Return the (X, Y) coordinate for the center point of the cell that contains the specified text.  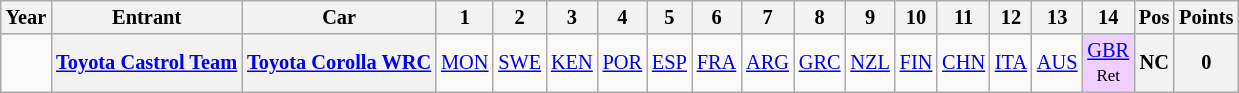
FRA (716, 63)
POR (622, 63)
SWE (520, 63)
Points (1206, 17)
Year (26, 17)
2 (520, 17)
ARG (768, 63)
3 (572, 17)
14 (1108, 17)
9 (870, 17)
8 (820, 17)
13 (1057, 17)
Car (339, 17)
6 (716, 17)
KEN (572, 63)
NC (1154, 63)
Pos (1154, 17)
CHN (964, 63)
10 (916, 17)
AUS (1057, 63)
GRC (820, 63)
MON (464, 63)
0 (1206, 63)
Toyota Corolla WRC (339, 63)
Toyota Castrol Team (146, 63)
12 (1011, 17)
NZL (870, 63)
7 (768, 17)
Entrant (146, 17)
GBRRet (1108, 63)
ITA (1011, 63)
5 (670, 17)
ESP (670, 63)
4 (622, 17)
1 (464, 17)
11 (964, 17)
FIN (916, 63)
